Output the (X, Y) coordinate of the center of the cell containing the given text.  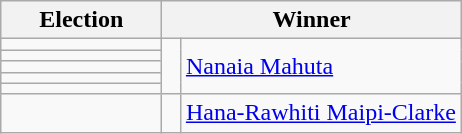
Election (82, 20)
Winner (312, 20)
Nanaia Mahuta (320, 66)
Hana-Rawhiti Maipi-Clarke (320, 113)
